Search for the cell housing the specified text and yield its [x, y] center coordinate. 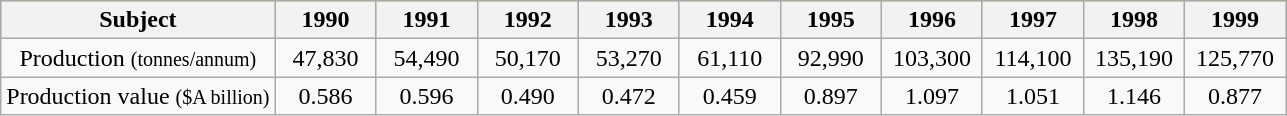
53,270 [628, 58]
1993 [628, 20]
1996 [932, 20]
1.051 [1032, 96]
92,990 [830, 58]
0.897 [830, 96]
114,100 [1032, 58]
0.586 [326, 96]
125,770 [1236, 58]
1992 [528, 20]
1995 [830, 20]
61,110 [730, 58]
1994 [730, 20]
1.146 [1134, 96]
1998 [1134, 20]
50,170 [528, 58]
0.459 [730, 96]
1997 [1032, 20]
Subject [138, 20]
Production (tonnes/annum) [138, 58]
1999 [1236, 20]
1.097 [932, 96]
1990 [326, 20]
0.877 [1236, 96]
103,300 [932, 58]
Production value ($A billion) [138, 96]
54,490 [426, 58]
0.490 [528, 96]
1991 [426, 20]
0.472 [628, 96]
0.596 [426, 96]
47,830 [326, 58]
135,190 [1134, 58]
